Pinpoint the cell where the given text exists, returning its (x, y) midpoint coordinate. 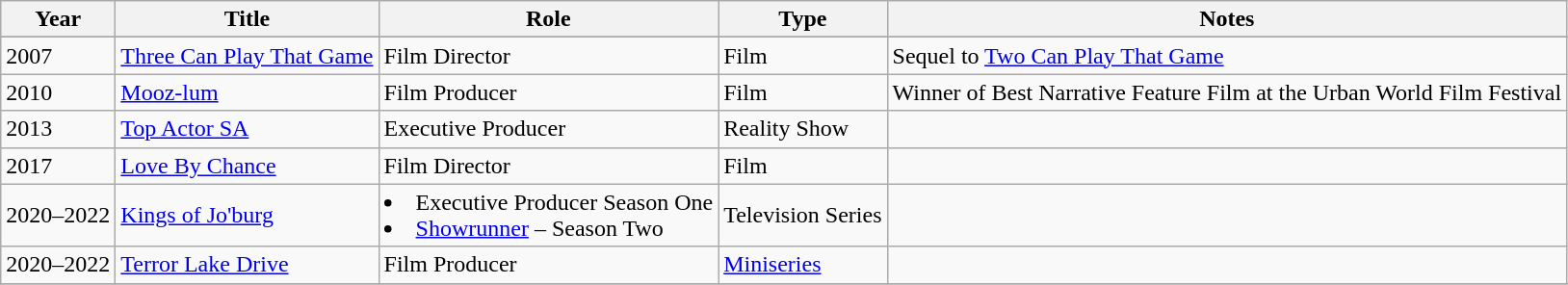
Love By Chance (247, 166)
Winner of Best Narrative Feature Film at the Urban World Film Festival (1227, 92)
Year (58, 19)
Terror Lake Drive (247, 265)
2017 (58, 166)
Mooz-lum (247, 92)
Kings of Jo'burg (247, 216)
Sequel to Two Can Play That Game (1227, 56)
Notes (1227, 19)
2013 (58, 129)
2010 (58, 92)
Top Actor SA (247, 129)
Executive Producer Season One Showrunner – Season Two (549, 216)
Three Can Play That Game (247, 56)
Type (803, 19)
Television Series (803, 216)
Executive Producer (549, 129)
Title (247, 19)
2007 (58, 56)
Miniseries (803, 265)
Reality Show (803, 129)
Role (549, 19)
